Pinpoint the cell where the given text exists, returning its (x, y) midpoint coordinate. 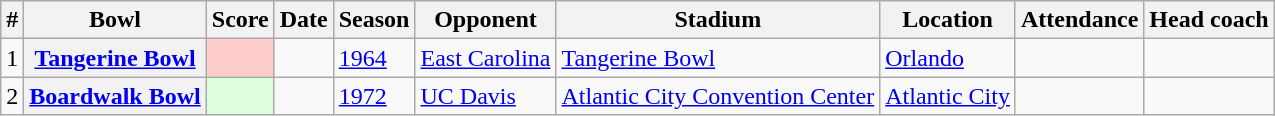
Score (240, 20)
Location (948, 20)
Opponent (486, 20)
UC Davis (486, 96)
1972 (374, 96)
1 (12, 58)
Boardwalk Bowl (115, 96)
Atlantic City Convention Center (718, 96)
2 (12, 96)
Attendance (1079, 20)
Atlantic City (948, 96)
Stadium (718, 20)
Bowl (115, 20)
Date (304, 20)
Season (374, 20)
East Carolina (486, 58)
Head coach (1209, 20)
1964 (374, 58)
# (12, 20)
Orlando (948, 58)
